For the text-containing cell, return its midpoint in [x, y] coordinate format. 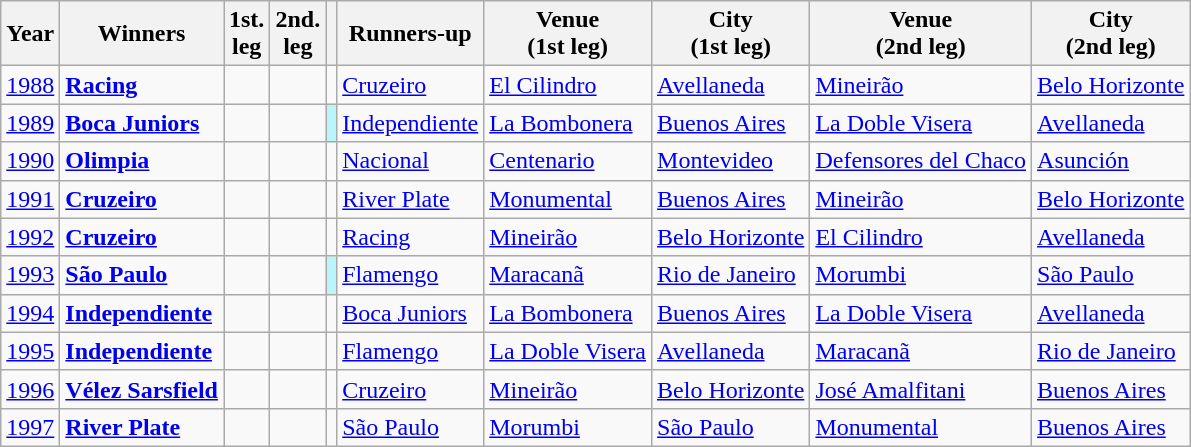
1996 [30, 389]
Asunción [1111, 161]
City (2nd leg) [1111, 34]
1994 [30, 313]
Runners-up [410, 34]
1st.leg [247, 34]
1991 [30, 199]
1990 [30, 161]
Centenario [568, 161]
1992 [30, 237]
2nd.leg [298, 34]
Venue (2nd leg) [921, 34]
Montevideo [731, 161]
Winners [142, 34]
1988 [30, 85]
1989 [30, 123]
José Amalfitani [921, 389]
Year [30, 34]
1997 [30, 427]
Venue (1st leg) [568, 34]
Vélez Sarsfield [142, 389]
1993 [30, 275]
Defensores del Chaco [921, 161]
City (1st leg) [731, 34]
Nacional [410, 161]
1995 [30, 351]
Olimpia [142, 161]
